Find where the given text appears and provide that cell's center as (x, y) coordinate. 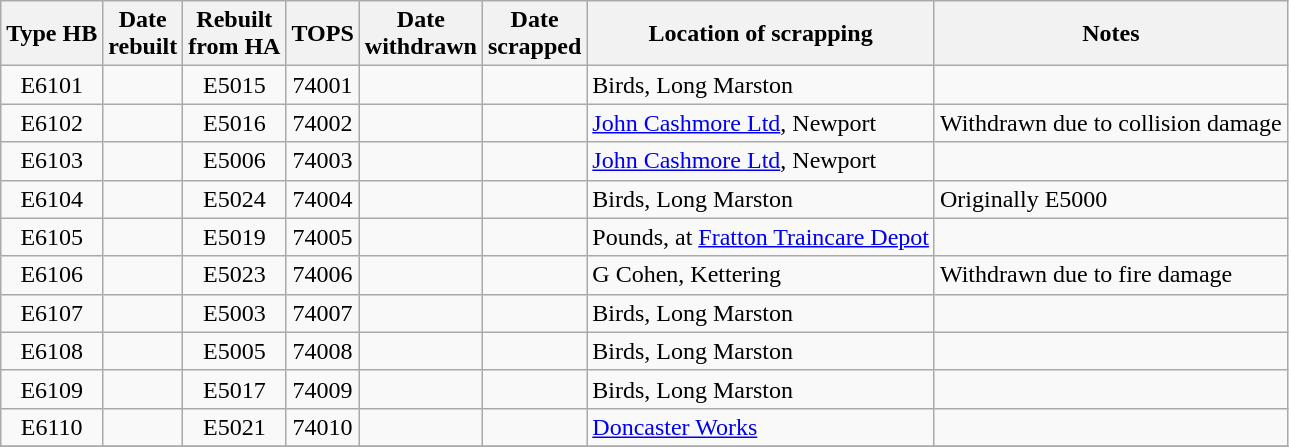
E6109 (52, 389)
Withdrawn due to fire damage (1110, 275)
E5021 (234, 427)
E5023 (234, 275)
E6101 (52, 85)
E5015 (234, 85)
G Cohen, Kettering (761, 275)
74009 (322, 389)
Withdrawn due to collision damage (1110, 123)
E5006 (234, 161)
E5017 (234, 389)
E6103 (52, 161)
E5024 (234, 199)
74003 (322, 161)
E6108 (52, 351)
Daterebuilt (143, 34)
Rebuiltfrom HA (234, 34)
E5003 (234, 313)
Originally E5000 (1110, 199)
Type HB (52, 34)
Notes (1110, 34)
E6102 (52, 123)
Doncaster Works (761, 427)
74001 (322, 85)
74007 (322, 313)
74005 (322, 237)
Datescrapped (534, 34)
Pounds, at Fratton Traincare Depot (761, 237)
74010 (322, 427)
74006 (322, 275)
E6106 (52, 275)
E5005 (234, 351)
Datewithdrawn (420, 34)
E6107 (52, 313)
74004 (322, 199)
E5019 (234, 237)
Location of scrapping (761, 34)
74002 (322, 123)
E6104 (52, 199)
TOPS (322, 34)
E5016 (234, 123)
E6105 (52, 237)
74008 (322, 351)
E6110 (52, 427)
